Find where the given text appears and provide that cell's center as (x, y) coordinate. 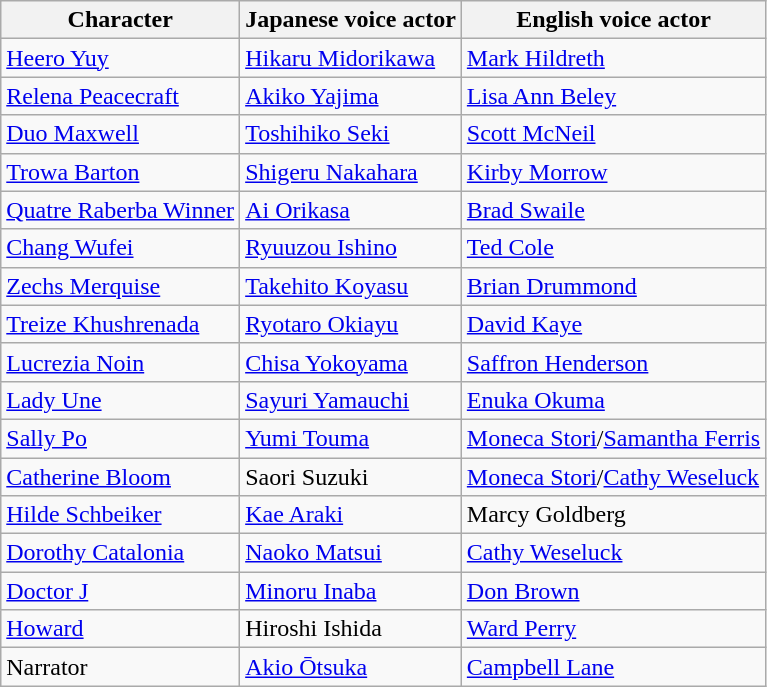
Toshihiko Seki (351, 134)
Ai Orikasa (351, 210)
Scott McNeil (613, 134)
English voice actor (613, 20)
Duo Maxwell (120, 134)
Kirby Morrow (613, 172)
Saffron Henderson (613, 362)
Don Brown (613, 591)
Dorothy Catalonia (120, 553)
Campbell Lane (613, 667)
Zechs Merquise (120, 286)
Enuka Okuma (613, 400)
Akio Ōtsuka (351, 667)
Lady Une (120, 400)
Ward Perry (613, 629)
Narrator (120, 667)
Brian Drummond (613, 286)
Takehito Koyasu (351, 286)
Ryotaro Okiayu (351, 324)
Relena Peacecraft (120, 96)
Lisa Ann Beley (613, 96)
Chang Wufei (120, 248)
Sally Po (120, 438)
Character (120, 20)
Catherine Bloom (120, 477)
Japanese voice actor (351, 20)
Shigeru Nakahara (351, 172)
Hiroshi Ishida (351, 629)
Heero Yuy (120, 58)
David Kaye (613, 324)
Chisa Yokoyama (351, 362)
Quatre Raberba Winner (120, 210)
Treize Khushrenada (120, 324)
Hikaru Midorikawa (351, 58)
Yumi Touma (351, 438)
Trowa Barton (120, 172)
Howard (120, 629)
Hilde Schbeiker (120, 515)
Doctor J (120, 591)
Moneca Stori/Samantha Ferris (613, 438)
Minoru Inaba (351, 591)
Moneca Stori/Cathy Weseluck (613, 477)
Ryuuzou Ishino (351, 248)
Lucrezia Noin (120, 362)
Akiko Yajima (351, 96)
Cathy Weseluck (613, 553)
Brad Swaile (613, 210)
Kae Araki (351, 515)
Mark Hildreth (613, 58)
Naoko Matsui (351, 553)
Ted Cole (613, 248)
Saori Suzuki (351, 477)
Sayuri Yamauchi (351, 400)
Marcy Goldberg (613, 515)
